Detect which cell encompasses the target text, then output its [X, Y] center coordinate. 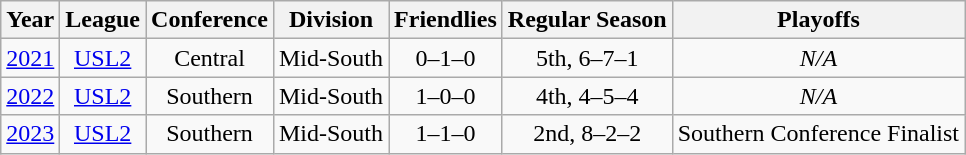
Southern Conference Finalist [818, 134]
2022 [30, 96]
2023 [30, 134]
5th, 6–7–1 [587, 58]
Playoffs [818, 20]
4th, 4–5–4 [587, 96]
Friendlies [446, 20]
Central [210, 58]
2021 [30, 58]
2nd, 8–2–2 [587, 134]
Conference [210, 20]
Division [330, 20]
Regular Season [587, 20]
1–0–0 [446, 96]
0–1–0 [446, 58]
1–1–0 [446, 134]
League [103, 20]
Year [30, 20]
